From the cell containing the given text, extract its center point as (X, Y) coordinate. 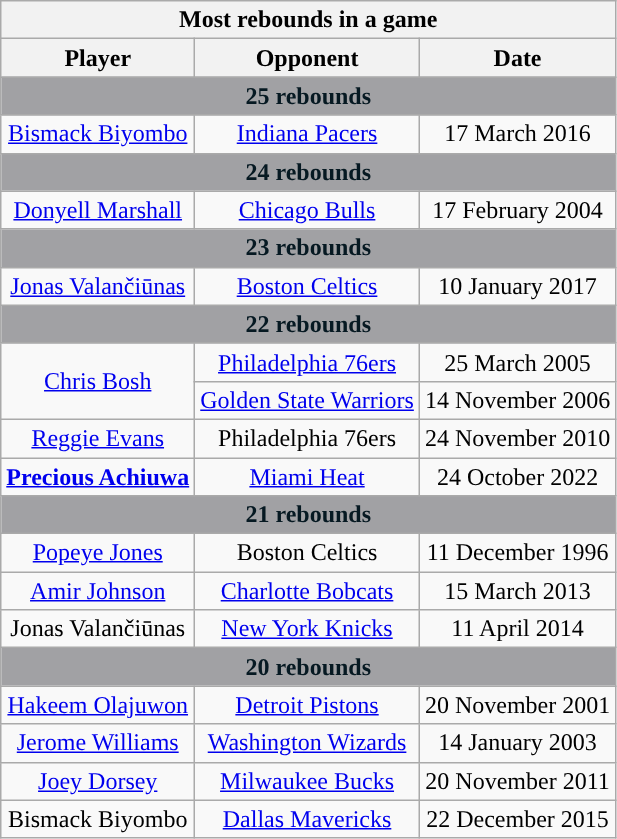
11 December 1996 (517, 553)
20 rebounds (308, 667)
Hakeem Olajuwon (98, 705)
Donyell Marshall (98, 210)
Date (517, 58)
21 rebounds (308, 515)
15 March 2013 (517, 591)
Miami Heat (308, 477)
22 rebounds (308, 324)
Precious Achiuwa (98, 477)
Golden State Warriors (308, 400)
Amir Johnson (98, 591)
Indiana Pacers (308, 134)
Milwaukee Bucks (308, 781)
17 March 2016 (517, 134)
Joey Dorsey (98, 781)
17 February 2004 (517, 210)
Detroit Pistons (308, 705)
10 January 2017 (517, 286)
Washington Wizards (308, 743)
Popeye Jones (98, 553)
Charlotte Bobcats (308, 591)
24 October 2022 (517, 477)
Chicago Bulls (308, 210)
23 rebounds (308, 248)
Chris Bosh (98, 381)
14 January 2003 (517, 743)
Reggie Evans (98, 438)
20 November 2001 (517, 705)
20 November 2011 (517, 781)
Most rebounds in a game (308, 20)
Jerome Williams (98, 743)
Player (98, 58)
22 December 2015 (517, 819)
Dallas Mavericks (308, 819)
14 November 2006 (517, 400)
25 March 2005 (517, 362)
25 rebounds (308, 96)
Opponent (308, 58)
24 November 2010 (517, 438)
New York Knicks (308, 629)
11 April 2014 (517, 629)
24 rebounds (308, 172)
